Determine the [X, Y] coordinate at the center of the cell enclosing the given text.  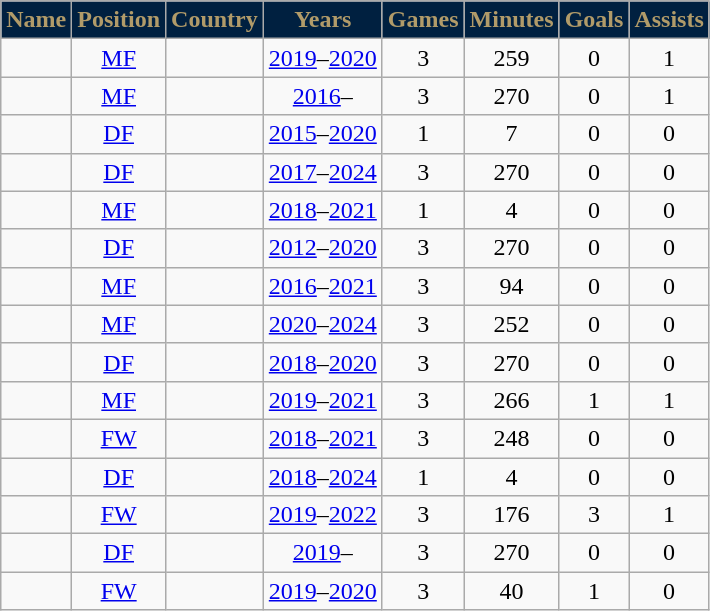
Games [423, 20]
94 [512, 286]
2019–2021 [322, 400]
2012–2020 [322, 248]
2018–2020 [322, 362]
2019–2022 [322, 515]
Position [119, 20]
7 [512, 134]
2018–2024 [322, 477]
40 [512, 591]
176 [512, 515]
2016– [322, 96]
Country [215, 20]
252 [512, 324]
Assists [669, 20]
Minutes [512, 20]
2020–2024 [322, 324]
266 [512, 400]
248 [512, 438]
2017–2024 [322, 172]
Goals [594, 20]
259 [512, 58]
2015–2020 [322, 134]
Years [322, 20]
Name [36, 20]
2019– [322, 553]
2016–2021 [322, 286]
